Return the (x, y) coordinate for the center point of the cell that contains the specified text.  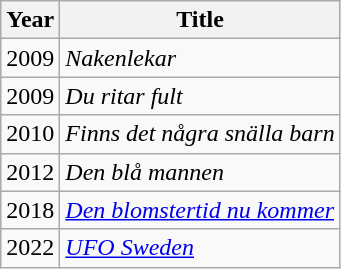
2012 (30, 172)
Finns det några snälla barn (200, 134)
2018 (30, 210)
2010 (30, 134)
Den blå mannen (200, 172)
Year (30, 20)
Title (200, 20)
2022 (30, 248)
Nakenlekar (200, 58)
UFO Sweden (200, 248)
Den blomstertid nu kommer (200, 210)
Du ritar fult (200, 96)
